From the cell containing the given text, extract its center point as [x, y] coordinate. 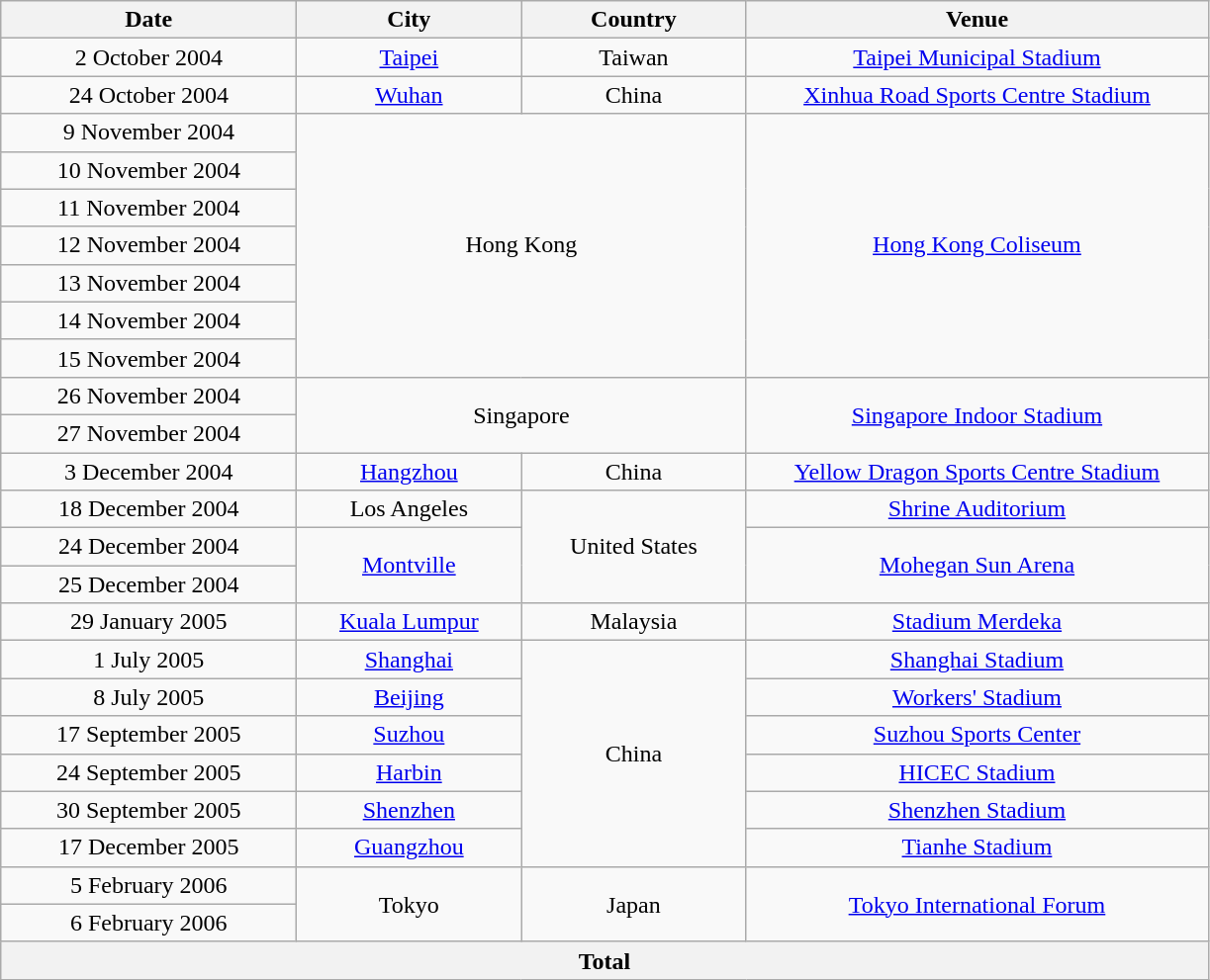
5 February 2006 [148, 885]
Shenzhen Stadium [977, 810]
Malaysia [633, 622]
24 October 2004 [148, 95]
Suzhou [410, 735]
15 November 2004 [148, 358]
Suzhou Sports Center [977, 735]
29 January 2005 [148, 622]
Harbin [410, 772]
30 September 2005 [148, 810]
24 December 2004 [148, 547]
27 November 2004 [148, 433]
Tianhe Stadium [977, 847]
6 February 2006 [148, 923]
Stadium Merdeka [977, 622]
Tokyo [410, 904]
Taipei Municipal Stadium [977, 57]
26 November 2004 [148, 396]
Country [633, 20]
Total [605, 960]
Shanghai Stadium [977, 660]
Yellow Dragon Sports Centre Stadium [977, 472]
25 December 2004 [148, 584]
18 December 2004 [148, 509]
Shanghai [410, 660]
17 December 2005 [148, 847]
Venue [977, 20]
Japan [633, 904]
Taipei [410, 57]
1 July 2005 [148, 660]
Singapore [521, 414]
City [410, 20]
3 December 2004 [148, 472]
10 November 2004 [148, 170]
Date [148, 20]
Workers' Stadium [977, 697]
Shenzhen [410, 810]
9 November 2004 [148, 133]
Singapore Indoor Stadium [977, 414]
Hangzhou [410, 472]
Hong Kong [521, 245]
Wuhan [410, 95]
Kuala Lumpur [410, 622]
Los Angeles [410, 509]
Xinhua Road Sports Centre Stadium [977, 95]
11 November 2004 [148, 208]
United States [633, 547]
Shrine Auditorium [977, 509]
Taiwan [633, 57]
Beijing [410, 697]
HICEC Stadium [977, 772]
12 November 2004 [148, 245]
Guangzhou [410, 847]
17 September 2005 [148, 735]
13 November 2004 [148, 283]
Mohegan Sun Arena [977, 566]
8 July 2005 [148, 697]
24 September 2005 [148, 772]
14 November 2004 [148, 320]
Hong Kong Coliseum [977, 245]
2 October 2004 [148, 57]
Montville [410, 566]
Tokyo International Forum [977, 904]
